Identify which cell holds the provided text, then report its [X, Y] central coordinate. 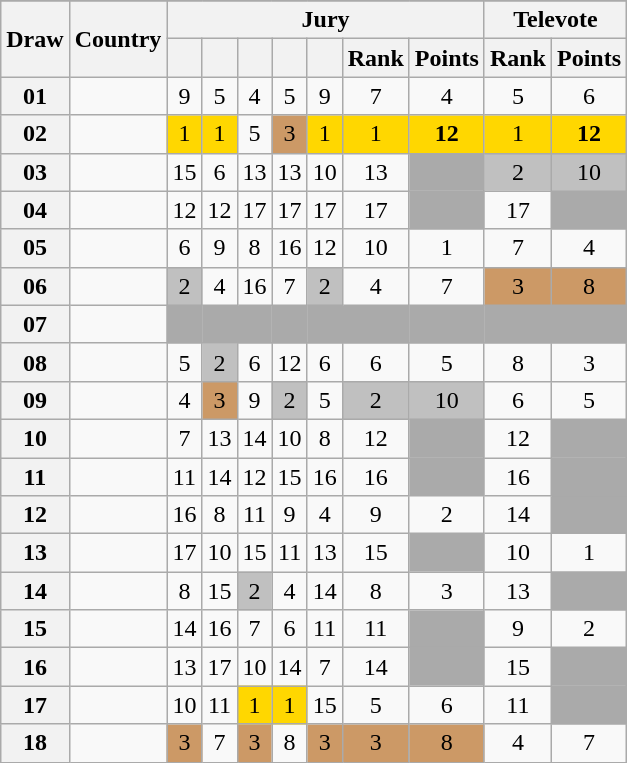
03 [35, 172]
07 [35, 324]
01 [35, 96]
Televote [555, 20]
06 [35, 286]
08 [35, 362]
02 [35, 134]
Draw [35, 39]
04 [35, 210]
09 [35, 400]
18 [35, 743]
05 [35, 248]
Jury [326, 20]
Country [118, 39]
